Search for the cell housing the specified text and yield its (x, y) center coordinate. 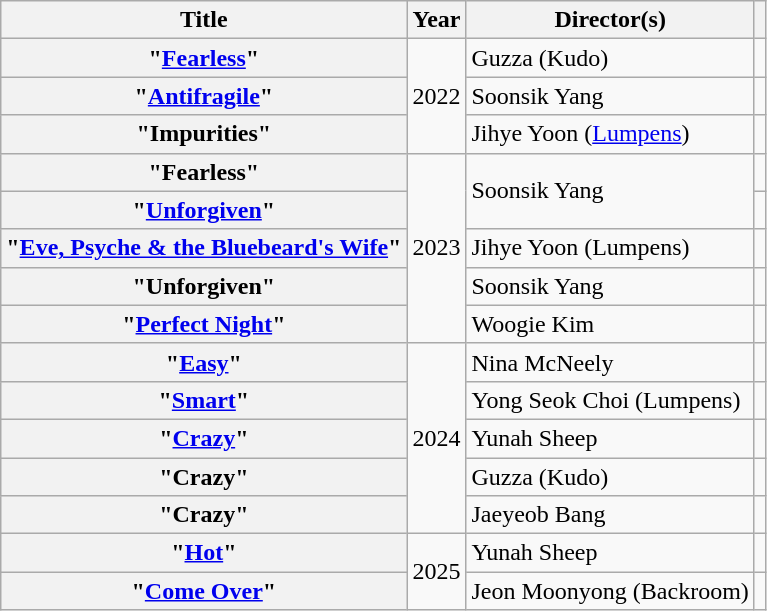
Woogie Kim (610, 324)
"Perfect Night" (204, 324)
"Smart" (204, 400)
2022 (436, 96)
Jeon Moonyong (Backroom) (610, 591)
Nina McNeely (610, 362)
Director(s) (610, 20)
Yong Seok Choi (Lumpens) (610, 400)
Jaeyeob Bang (610, 515)
"Impurities" (204, 134)
Year (436, 20)
2023 (436, 248)
"Easy" (204, 362)
"Hot" (204, 553)
2024 (436, 438)
"Antifragile" (204, 96)
Title (204, 20)
2025 (436, 572)
"Come Over" (204, 591)
"Eve, Psyche & the Bluebeard's Wife" (204, 248)
